Return (x, y) of the center of cell containing provided text 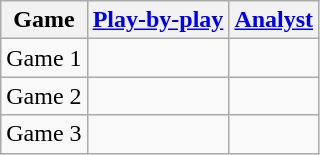
Game 3 (44, 134)
Game (44, 20)
Game 2 (44, 96)
Play-by-play (158, 20)
Analyst (274, 20)
Game 1 (44, 58)
